Output the (X, Y) coordinate of the center of the cell containing the given text.  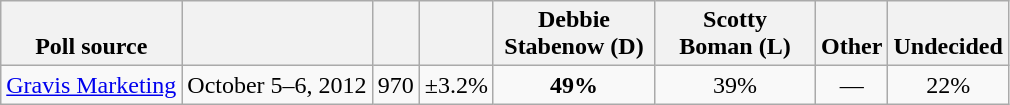
Undecided (948, 34)
ScottyBoman (L) (734, 34)
49% (574, 85)
DebbieStabenow (D) (574, 34)
October 5–6, 2012 (277, 85)
Poll source (92, 34)
— (852, 85)
±3.2% (456, 85)
22% (948, 85)
Gravis Marketing (92, 85)
Other (852, 34)
970 (396, 85)
39% (734, 85)
